Return [X, Y] of the center of cell containing provided text 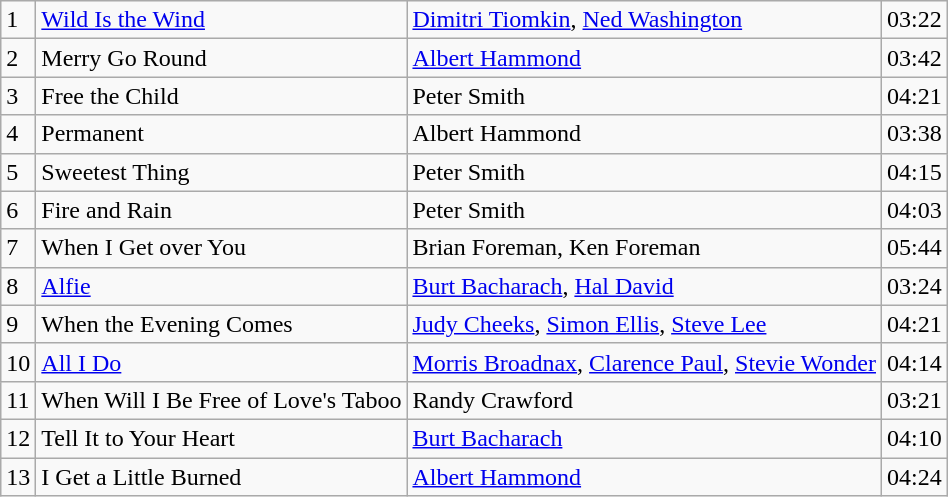
11 [18, 400]
Wild Is the Wind [222, 20]
04:15 [915, 172]
10 [18, 362]
Randy Crawford [644, 400]
04:03 [915, 210]
Brian Foreman, Ken Foreman [644, 248]
When the Evening Comes [222, 324]
Tell It to Your Heart [222, 438]
12 [18, 438]
9 [18, 324]
7 [18, 248]
Dimitri Tiomkin, Ned Washington [644, 20]
3 [18, 96]
5 [18, 172]
Burt Bacharach, Hal David [644, 286]
Fire and Rain [222, 210]
03:21 [915, 400]
03:22 [915, 20]
Free the Child [222, 96]
1 [18, 20]
Alfie [222, 286]
13 [18, 477]
I Get a Little Burned [222, 477]
04:10 [915, 438]
04:14 [915, 362]
6 [18, 210]
All I Do [222, 362]
03:24 [915, 286]
8 [18, 286]
Morris Broadnax, Clarence Paul, Stevie Wonder [644, 362]
Sweetest Thing [222, 172]
Merry Go Round [222, 58]
Permanent [222, 134]
03:42 [915, 58]
Judy Cheeks, Simon Ellis, Steve Lee [644, 324]
When I Get over You [222, 248]
2 [18, 58]
05:44 [915, 248]
When Will I Be Free of Love's Taboo [222, 400]
4 [18, 134]
03:38 [915, 134]
Burt Bacharach [644, 438]
04:24 [915, 477]
